Detect which cell encompasses the target text, then output its [X, Y] center coordinate. 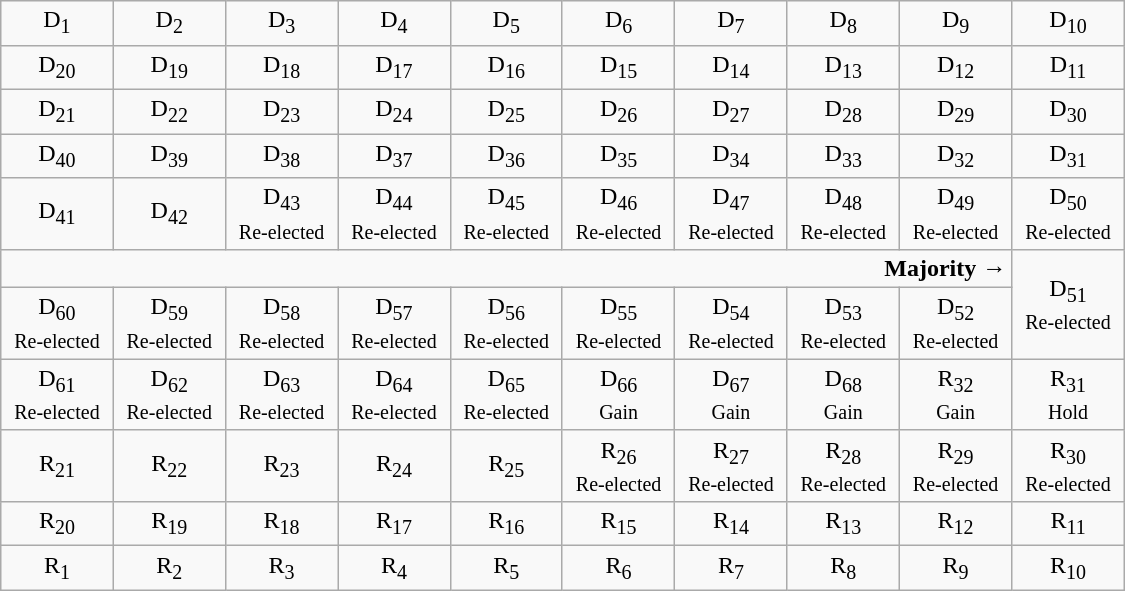
D68Gain [843, 394]
R13 [843, 524]
D45Re-elected [506, 214]
R2 [169, 568]
R28Re-elected [843, 466]
D61Re-elected [57, 394]
D65Re-elected [506, 394]
D1 [57, 23]
R24 [394, 466]
R10 [1068, 568]
D3 [281, 23]
D5 [506, 23]
D6 [618, 23]
R4 [394, 568]
D4 [394, 23]
D39 [169, 156]
D50Re-elected [1068, 214]
R6 [618, 568]
R31Hold [1068, 394]
D46Re-elected [618, 214]
D49Re-elected [955, 214]
D36 [506, 156]
D21 [57, 111]
R9 [955, 568]
D55Re-elected [618, 324]
R25 [506, 466]
D58Re-elected [281, 324]
D32 [955, 156]
D44Re-elected [394, 214]
D13 [843, 67]
D37 [394, 156]
D14 [731, 67]
D28 [843, 111]
D24 [394, 111]
D54Re-elected [731, 324]
D47Re-elected [731, 214]
R14 [731, 524]
D40 [57, 156]
D25 [506, 111]
D38 [281, 156]
R27Re-elected [731, 466]
D34 [731, 156]
Majority → [506, 268]
D41 [57, 214]
D27 [731, 111]
R26Re-elected [618, 466]
R19 [169, 524]
D8 [843, 23]
D16 [506, 67]
D48Re-elected [843, 214]
D67Gain [731, 394]
D20 [57, 67]
R18 [281, 524]
R30Re-elected [1068, 466]
D9 [955, 23]
R7 [731, 568]
D31 [1068, 156]
R5 [506, 568]
D60Re-elected [57, 324]
D33 [843, 156]
R12 [955, 524]
D35 [618, 156]
D64Re-elected [394, 394]
D15 [618, 67]
D2 [169, 23]
R21 [57, 466]
D10 [1068, 23]
D12 [955, 67]
R17 [394, 524]
D59Re-elected [169, 324]
R15 [618, 524]
R8 [843, 568]
D30 [1068, 111]
D29 [955, 111]
D57Re-elected [394, 324]
R29Re-elected [955, 466]
R32Gain [955, 394]
D63Re-elected [281, 394]
R1 [57, 568]
R22 [169, 466]
D66Gain [618, 394]
D51Re-elected [1068, 304]
R16 [506, 524]
R3 [281, 568]
D7 [731, 23]
D19 [169, 67]
D56Re-elected [506, 324]
D42 [169, 214]
D22 [169, 111]
D62Re-elected [169, 394]
D18 [281, 67]
D26 [618, 111]
R20 [57, 524]
D23 [281, 111]
D52Re-elected [955, 324]
D11 [1068, 67]
R11 [1068, 524]
R23 [281, 466]
D17 [394, 67]
D43Re-elected [281, 214]
D53Re-elected [843, 324]
